Provide the (X, Y) coordinate of the cell's center where the given text is located.  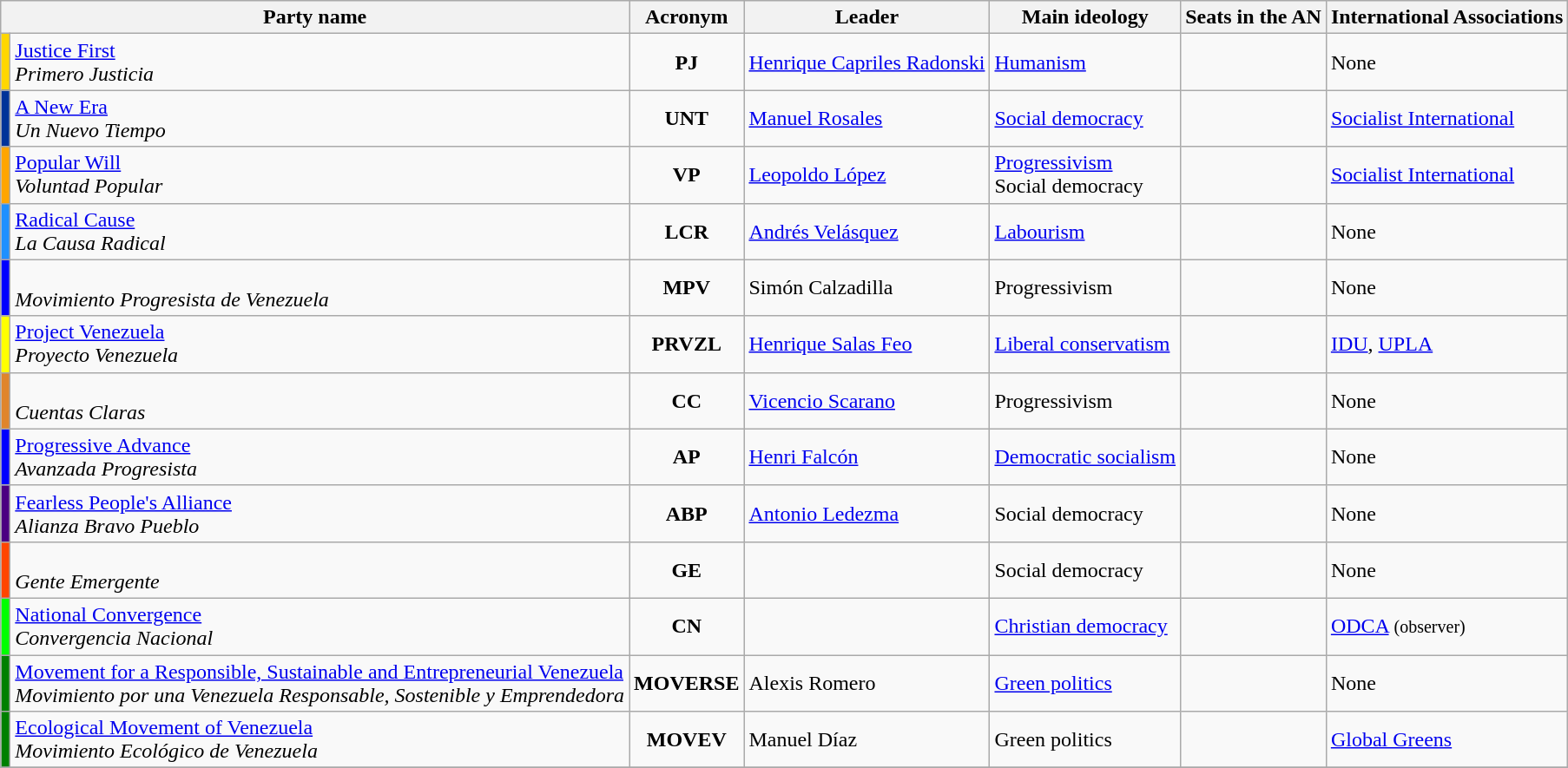
Liberal conservatism (1085, 344)
Henri Falcón (866, 456)
Radical CauseLa Causa Radical (320, 231)
Alexis Romero (866, 682)
MOVEV (687, 739)
Popular WillVoluntad Popular (320, 175)
A New EraUn Nuevo Tiempo (320, 118)
Ecological Movement of VenezuelaMovimiento Ecológico de Venezuela (320, 739)
Gente Emergente (320, 569)
Progressive AdvanceAvanzada Progresista (320, 456)
Acronym (687, 17)
Manuel Díaz (866, 739)
Democratic socialism (1085, 456)
Vicencio Scarano (866, 401)
LCR (687, 231)
MPV (687, 288)
Antonio Ledezma (866, 514)
AP (687, 456)
MOVERSE (687, 682)
Movement for a Responsible, Sustainable and Entrepreneurial VenezuelaMovimiento por una Venezuela Responsable, Sostenible y Emprendedora (320, 682)
Leader (866, 17)
Humanism (1085, 62)
Manuel Rosales (866, 118)
CC (687, 401)
Henrique Capriles Radonski (866, 62)
National ConvergenceConvergencia Nacional (320, 627)
VP (687, 175)
Christian democracy (1085, 627)
Cuentas Claras (320, 401)
GE (687, 569)
Seats in the AN (1254, 17)
Party name (315, 17)
Simón Calzadilla (866, 288)
Global Greens (1446, 739)
PRVZL (687, 344)
Main ideology (1085, 17)
Henrique Salas Feo (866, 344)
UNT (687, 118)
ODCA (observer) (1446, 627)
ABP (687, 514)
ProgressivismSocial democracy (1085, 175)
Leopoldo López (866, 175)
IDU, UPLA (1446, 344)
Labourism (1085, 231)
Andrés Velásquez (866, 231)
Justice FirstPrimero Justicia (320, 62)
International Associations (1446, 17)
Fearless People's AllianceAlianza Bravo Pueblo (320, 514)
Movimiento Progresista de Venezuela (320, 288)
PJ (687, 62)
Project VenezuelaProyecto Venezuela (320, 344)
CN (687, 627)
